Scan for the cell matching the given text and deliver its [x, y] coordinate at center. 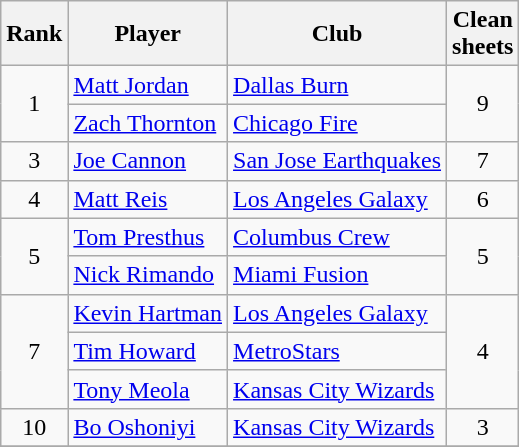
Matt Jordan [148, 85]
Bo Oshoniyi [148, 427]
Kevin Hartman [148, 313]
Columbus Crew [338, 237]
Rank [34, 34]
Cleansheets [483, 34]
6 [483, 199]
Nick Rimando [148, 275]
Miami Fusion [338, 275]
1 [34, 104]
Tim Howard [148, 351]
Chicago Fire [338, 123]
9 [483, 104]
Tom Presthus [148, 237]
Club [338, 34]
MetroStars [338, 351]
10 [34, 427]
Zach Thornton [148, 123]
Joe Cannon [148, 161]
San Jose Earthquakes [338, 161]
Dallas Burn [338, 85]
Player [148, 34]
Matt Reis [148, 199]
Tony Meola [148, 389]
